Identify which cell holds the provided text, then report its [X, Y] central coordinate. 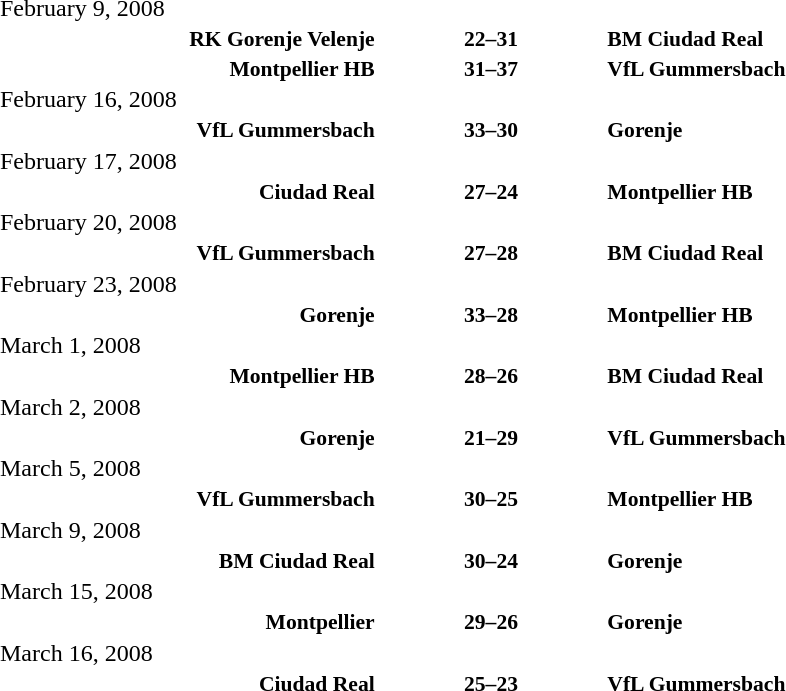
27–28 [492, 253]
33–30 [492, 130]
30–25 [492, 499]
28–26 [492, 376]
30–24 [492, 560]
22–31 [492, 38]
29–26 [492, 622]
21–29 [492, 438]
33–28 [492, 314]
31–37 [492, 68]
27–24 [492, 192]
